Return the (x, y) coordinate for the center point of the cell that contains the specified text.  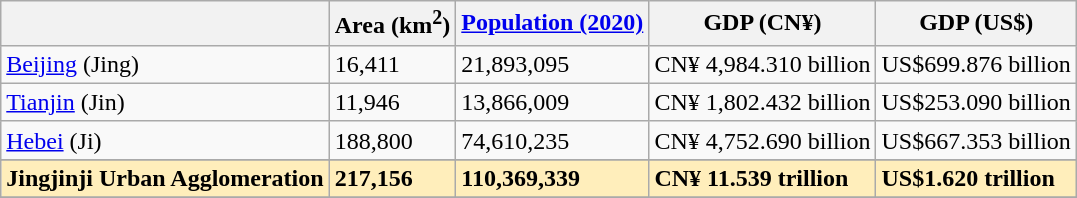
16,411 (392, 64)
US$667.353 billion (976, 140)
74,610,235 (552, 140)
Beijing (Jing) (165, 64)
US$253.090 billion (976, 102)
Jingjinji Urban Agglomeration (165, 178)
CN¥ 4,752.690 billion (762, 140)
US$1.620 trillion (976, 178)
Population (2020) (552, 24)
110,369,339 (552, 178)
Area (km2) (392, 24)
21,893,095 (552, 64)
GDP (US$) (976, 24)
13,866,009 (552, 102)
Tianjin (Jin) (165, 102)
CN¥ 11.539 trillion (762, 178)
188,800 (392, 140)
CN¥ 1,802.432 billion (762, 102)
Hebei (Ji) (165, 140)
217,156 (392, 178)
US$699.876 billion (976, 64)
CN¥ 4,984.310 billion (762, 64)
GDP (CN¥) (762, 24)
11,946 (392, 102)
